Return the (x, y) coordinate for the center point of the cell that contains the specified text.  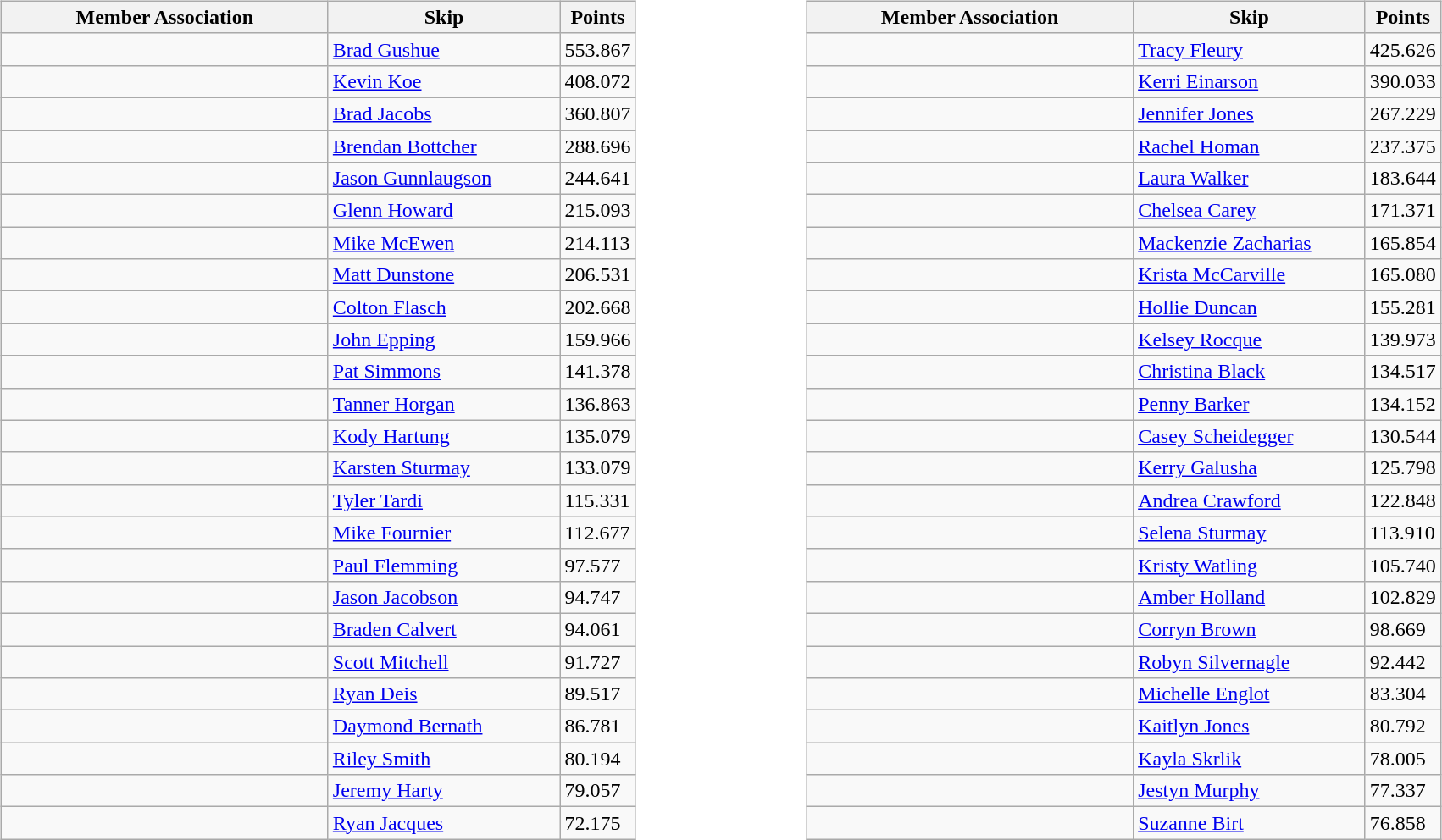
Michelle Englot (1250, 694)
80.194 (598, 759)
206.531 (598, 275)
80.792 (1403, 727)
141.378 (598, 372)
94.061 (598, 629)
Andrea Crawford (1250, 500)
159.966 (598, 340)
Tracy Fleury (1250, 49)
136.863 (598, 404)
94.747 (598, 597)
Matt Dunstone (444, 275)
202.668 (598, 307)
113.910 (1403, 533)
139.973 (1403, 340)
Kevin Koe (444, 81)
425.626 (1403, 49)
171.371 (1403, 211)
Braden Calvert (444, 629)
134.152 (1403, 404)
183.644 (1403, 179)
Riley Smith (444, 759)
Casey Scheidegger (1250, 436)
Rachel Homan (1250, 146)
134.517 (1403, 372)
97.577 (598, 565)
Brad Jacobs (444, 113)
Jennifer Jones (1250, 113)
72.175 (598, 823)
Glenn Howard (444, 211)
77.337 (1403, 791)
76.858 (1403, 823)
165.854 (1403, 243)
237.375 (1403, 146)
Colton Flasch (444, 307)
86.781 (598, 727)
Chelsea Carey (1250, 211)
Brendan Bottcher (444, 146)
165.080 (1403, 275)
122.848 (1403, 500)
Kaitlyn Jones (1250, 727)
79.057 (598, 791)
Scott Mitchell (444, 661)
Kayla Skrlik (1250, 759)
Selena Sturmay (1250, 533)
112.677 (598, 533)
Mackenzie Zacharias (1250, 243)
Tanner Horgan (444, 404)
Jestyn Murphy (1250, 791)
91.727 (598, 661)
Laura Walker (1250, 179)
89.517 (598, 694)
Hollie Duncan (1250, 307)
Jason Jacobson (444, 597)
360.807 (598, 113)
Amber Holland (1250, 597)
553.867 (598, 49)
390.033 (1403, 81)
Tyler Tardi (444, 500)
135.079 (598, 436)
Kelsey Rocque (1250, 340)
Jeremy Harty (444, 791)
Corryn Brown (1250, 629)
Mike McEwen (444, 243)
Christina Black (1250, 372)
130.544 (1403, 436)
Penny Barker (1250, 404)
Ryan Jacques (444, 823)
214.113 (598, 243)
288.696 (598, 146)
Robyn Silvernagle (1250, 661)
Jason Gunnlaugson (444, 179)
Pat Simmons (444, 372)
125.798 (1403, 468)
Brad Gushue (444, 49)
Suzanne Birt (1250, 823)
John Epping (444, 340)
102.829 (1403, 597)
133.079 (598, 468)
408.072 (598, 81)
Daymond Bernath (444, 727)
Paul Flemming (444, 565)
155.281 (1403, 307)
215.093 (598, 211)
Kristy Watling (1250, 565)
Kerry Galusha (1250, 468)
Mike Fournier (444, 533)
267.229 (1403, 113)
Kerri Einarson (1250, 81)
Kody Hartung (444, 436)
98.669 (1403, 629)
83.304 (1403, 694)
92.442 (1403, 661)
Ryan Deis (444, 694)
78.005 (1403, 759)
115.331 (598, 500)
105.740 (1403, 565)
Krista McCarville (1250, 275)
244.641 (598, 179)
Karsten Sturmay (444, 468)
